Determine the (x, y) coordinate at the center of the cell enclosing the given text.  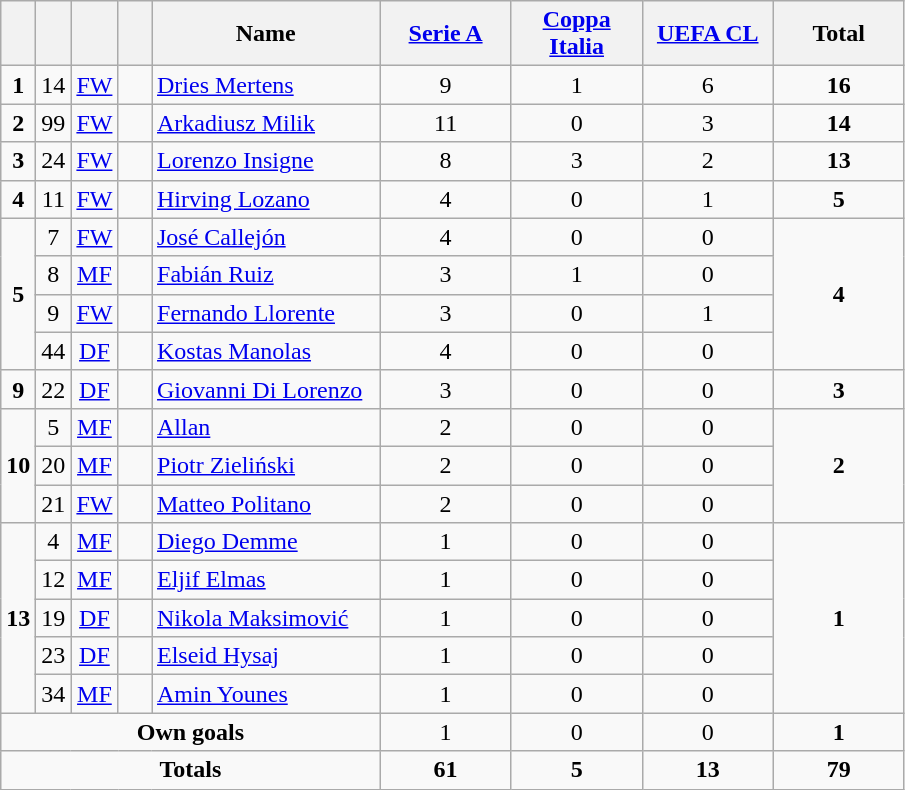
12 (54, 580)
23 (54, 656)
Diego Demme (266, 542)
Serie A (446, 34)
Matteo Politano (266, 503)
10 (18, 465)
Dries Mertens (266, 85)
6 (708, 85)
Amin Younes (266, 694)
19 (54, 618)
21 (54, 503)
Coppa Italia (576, 34)
Kostas Manolas (266, 351)
Piotr Zieliński (266, 465)
Fabián Ruiz (266, 275)
Hirving Lozano (266, 199)
Allan (266, 427)
Fernando Llorente (266, 313)
16 (838, 85)
7 (54, 237)
José Callejón (266, 237)
Elseid Hysaj (266, 656)
99 (54, 123)
24 (54, 161)
44 (54, 351)
Eljif Elmas (266, 580)
Arkadiusz Milik (266, 123)
Totals (190, 770)
Nikola Maksimović (266, 618)
Giovanni Di Lorenzo (266, 389)
Own goals (190, 732)
61 (446, 770)
UEFA CL (708, 34)
22 (54, 389)
Lorenzo Insigne (266, 161)
Name (266, 34)
Total (838, 34)
34 (54, 694)
20 (54, 465)
79 (838, 770)
